Capture the cell that displays the provided text and extract its (X, Y) central coordinate. 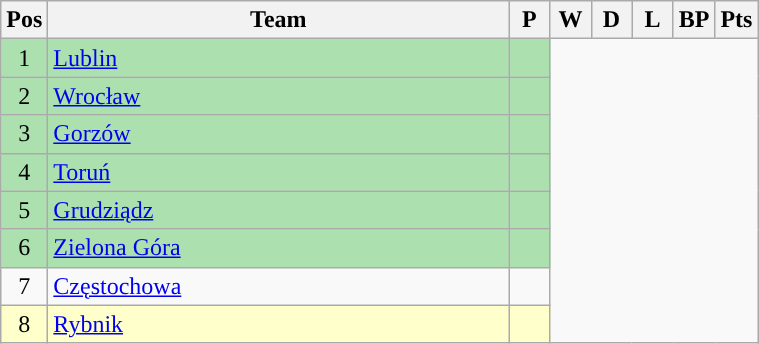
2 (24, 96)
7 (24, 286)
Gorzów (278, 134)
Rybnik (278, 324)
3 (24, 134)
Częstochowa (278, 286)
Pts (736, 20)
Toruń (278, 172)
5 (24, 210)
D (612, 20)
Lublin (278, 58)
1 (24, 58)
L (652, 20)
P (530, 20)
Wrocław (278, 96)
Team (278, 20)
8 (24, 324)
Zielona Góra (278, 248)
BP (694, 20)
Grudziądz (278, 210)
4 (24, 172)
6 (24, 248)
Pos (24, 20)
W (570, 20)
